Search for the cell housing the specified text and yield its [x, y] center coordinate. 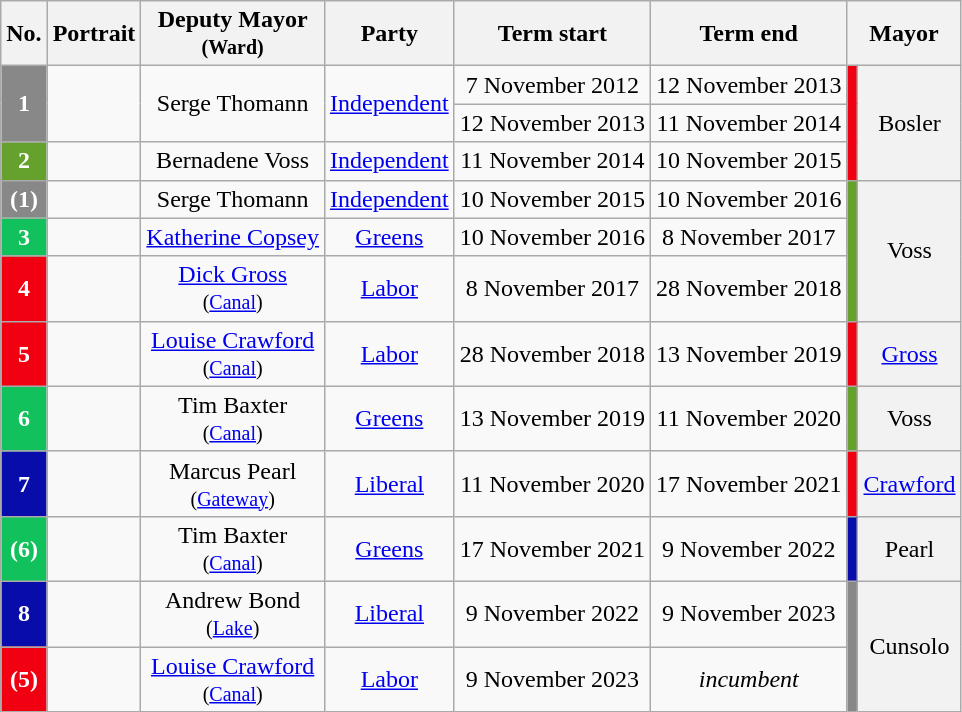
1 [24, 104]
Portrait [94, 34]
Crawford [910, 484]
Gross [910, 354]
8 [24, 614]
3 [24, 237]
Party [390, 34]
Mayor [904, 34]
Dick Gross (Canal) [233, 288]
Pearl [910, 548]
incumbent [749, 678]
Andrew Bond (Lake) [233, 614]
Bosler [910, 123]
Deputy Mayor (Ward) [233, 34]
Cunsolo [910, 646]
Term end [749, 34]
7 [24, 484]
Marcus Pearl (Gateway) [233, 484]
(6) [24, 548]
4 [24, 288]
No. [24, 34]
7 November 2012 [552, 85]
(5) [24, 678]
Term start [552, 34]
Katherine Copsey [233, 237]
6 [24, 418]
(1) [24, 199]
2 [24, 161]
Bernadene Voss [233, 161]
5 [24, 354]
